Detect which cell encompasses the target text, then output its (x, y) center coordinate. 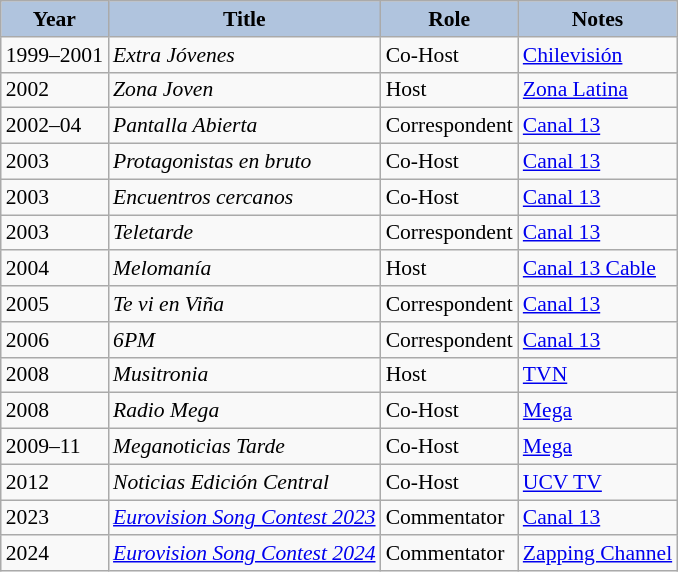
Extra Jóvenes (244, 55)
Encuentros cercanos (244, 197)
Year (54, 19)
2002–04 (54, 126)
2009–11 (54, 447)
Te vi en Viña (244, 304)
Meganoticias Tarde (244, 447)
Protagonistas en bruto (244, 162)
Zapping Channel (598, 554)
Zona Latina (598, 90)
Pantalla Abierta (244, 126)
Chilevisión (598, 55)
Title (244, 19)
2023 (54, 518)
Eurovision Song Contest 2023 (244, 518)
TVN (598, 375)
Zona Joven (244, 90)
1999–2001 (54, 55)
Notes (598, 19)
Canal 13 Cable (598, 269)
Teletarde (244, 233)
UCV TV (598, 482)
2012 (54, 482)
2006 (54, 340)
2005 (54, 304)
Melomanía (244, 269)
2002 (54, 90)
Eurovision Song Contest 2024 (244, 554)
Role (450, 19)
Radio Mega (244, 411)
2024 (54, 554)
Noticias Edición Central (244, 482)
6PM (244, 340)
2004 (54, 269)
Musitronia (244, 375)
